For the text-containing cell, return its midpoint in (x, y) coordinate format. 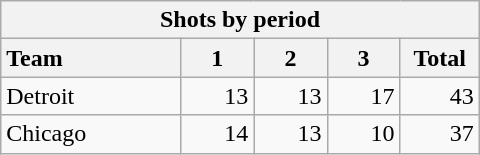
10 (364, 134)
2 (290, 58)
14 (218, 134)
17 (364, 96)
Detroit (91, 96)
3 (364, 58)
Shots by period (240, 20)
43 (440, 96)
1 (218, 58)
Chicago (91, 134)
Team (91, 58)
Total (440, 58)
37 (440, 134)
